Find where the given text appears and provide that cell's center as [X, Y] coordinate. 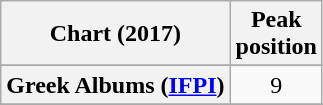
9 [276, 85]
Peakposition [276, 34]
Greek Albums (IFPI) [116, 85]
Chart (2017) [116, 34]
